Identify which cell holds the provided text, then report its (x, y) central coordinate. 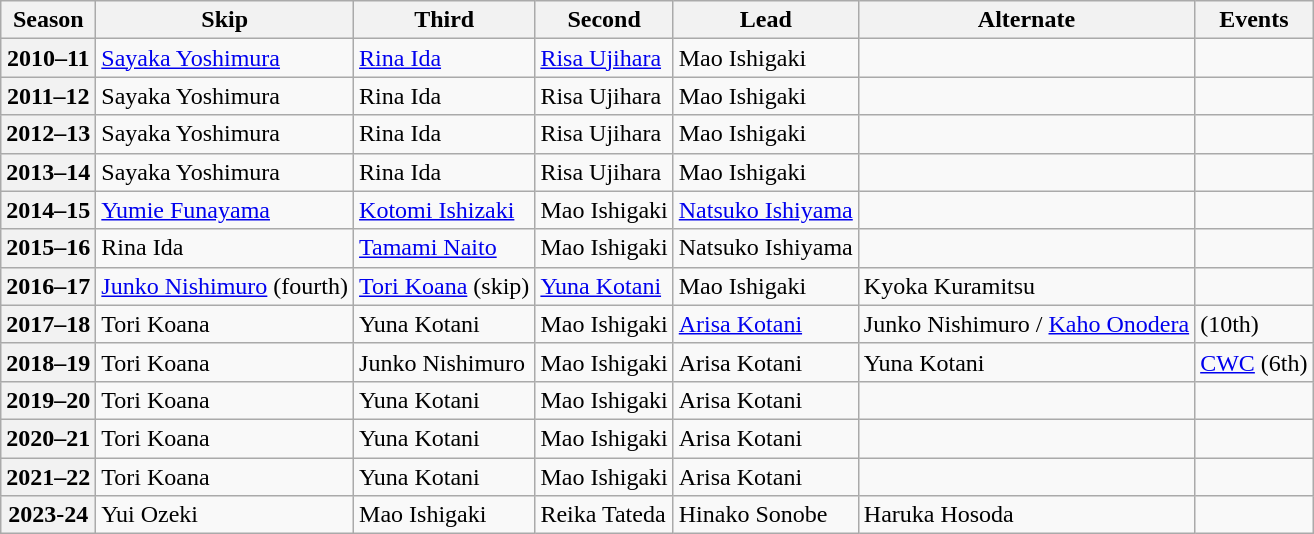
Kyoka Kuramitsu (1026, 286)
2015–16 (48, 248)
CWC (6th) (1254, 362)
2012–13 (48, 134)
2010–11 (48, 58)
2016–17 (48, 286)
2018–19 (48, 362)
Tamami Naito (444, 248)
Season (48, 20)
Reika Tateda (604, 515)
2021–22 (48, 477)
2017–18 (48, 324)
Yumie Funayama (225, 210)
(10th) (1254, 324)
Yui Ozeki (225, 515)
Junko Nishimuro / Kaho Onodera (1026, 324)
Hinako Sonobe (766, 515)
Haruka Hosoda (1026, 515)
2011–12 (48, 96)
2019–20 (48, 400)
Junko Nishimuro (fourth) (225, 286)
2020–21 (48, 438)
Junko Nishimuro (444, 362)
Kotomi Ishizaki (444, 210)
Lead (766, 20)
2013–14 (48, 172)
Third (444, 20)
Tori Koana (skip) (444, 286)
2014–15 (48, 210)
2023-24 (48, 515)
Alternate (1026, 20)
Second (604, 20)
Skip (225, 20)
Events (1254, 20)
